Search for the cell housing the specified text and yield its (x, y) center coordinate. 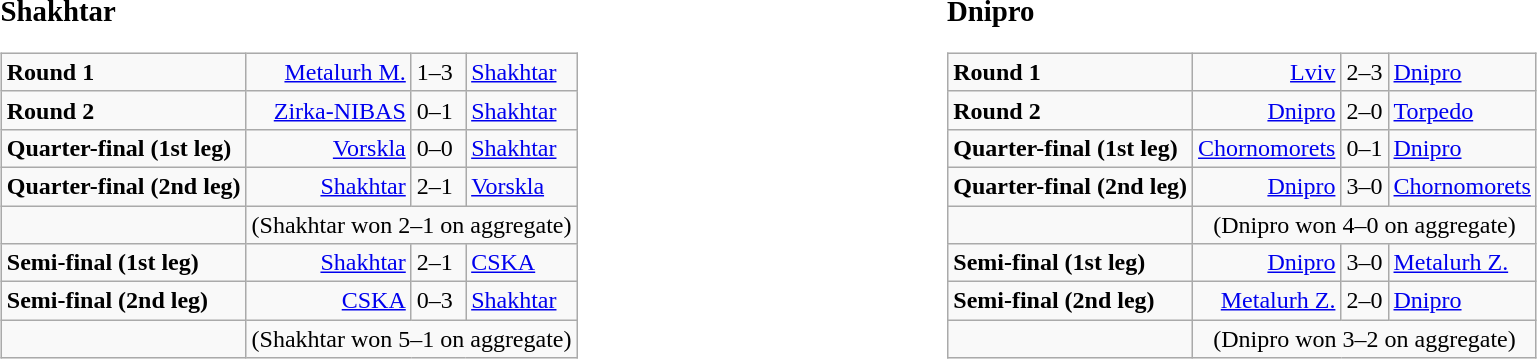
(Shakhtar won 5–1 on aggregate) (412, 339)
Metalurh M. (328, 72)
1–3 (438, 72)
Lviv (1267, 72)
(Dnipro won 4–0 on aggregate) (1365, 225)
0–3 (438, 301)
Zirka-NIBAS (328, 110)
(Shakhtar won 2–1 on aggregate) (412, 225)
2–3 (1364, 72)
0–0 (438, 148)
(Dnipro won 3–2 on aggregate) (1365, 339)
Torpedo (1462, 110)
